Provide the (x, y) coordinate of the cell's center where the given text is located.  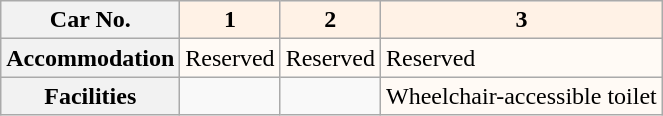
1 (230, 20)
2 (330, 20)
Accommodation (90, 58)
Wheelchair-accessible toilet (522, 96)
Facilities (90, 96)
Car No. (90, 20)
3 (522, 20)
